For the text-containing cell, return its midpoint in [x, y] coordinate format. 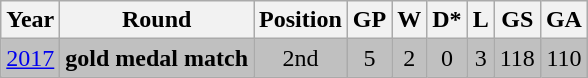
gold medal match [157, 58]
3 [480, 58]
2017 [30, 58]
Position [301, 20]
D* [447, 20]
118 [517, 58]
110 [564, 58]
GP [369, 20]
GA [564, 20]
L [480, 20]
5 [369, 58]
W [410, 20]
0 [447, 58]
2 [410, 58]
Year [30, 20]
2nd [301, 58]
Round [157, 20]
GS [517, 20]
